Capture the cell that displays the provided text and extract its (x, y) central coordinate. 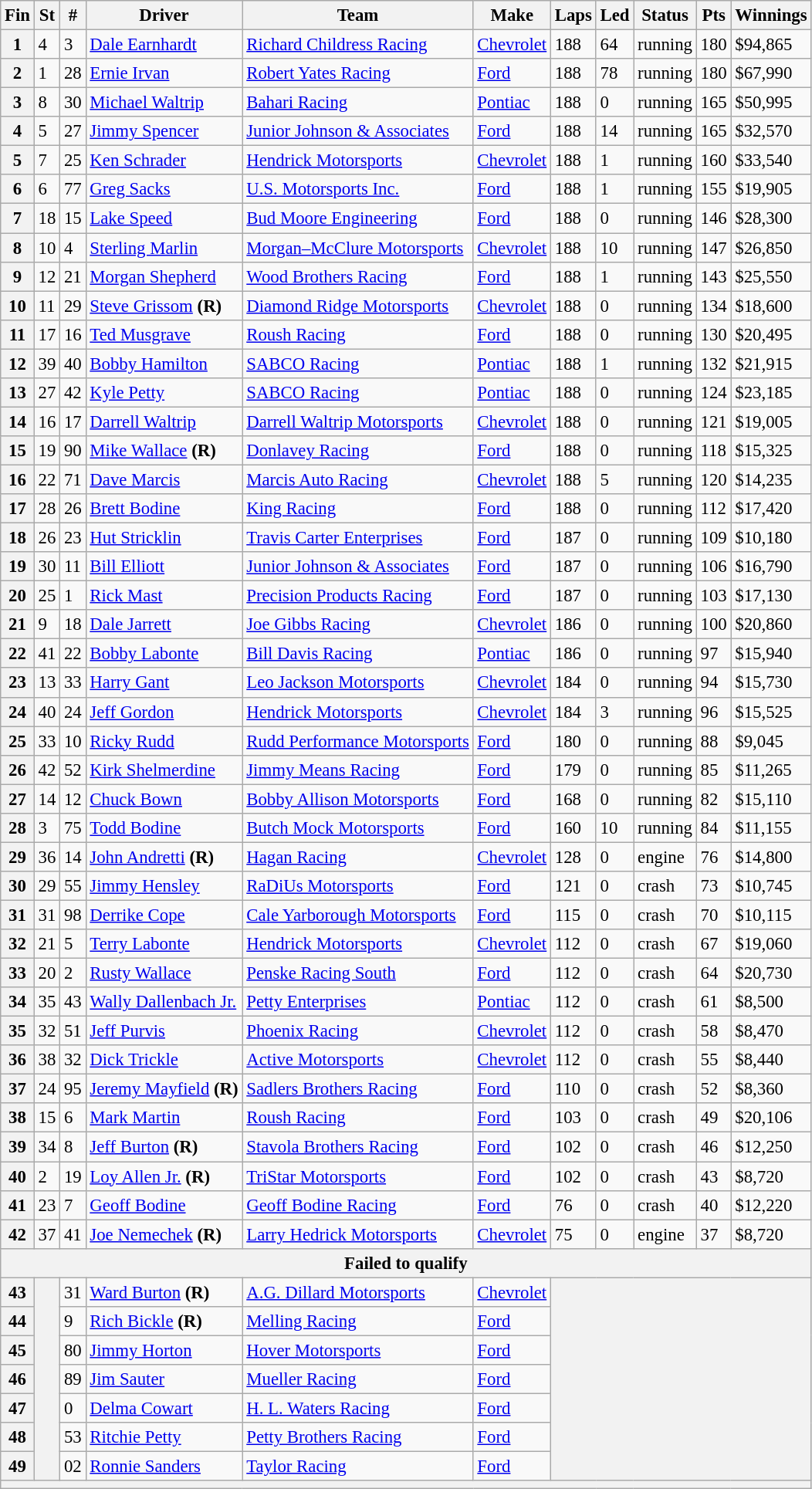
106 (713, 567)
120 (713, 479)
143 (713, 276)
130 (713, 334)
Donlavey Racing (358, 451)
Marcis Auto Racing (358, 479)
02 (73, 1467)
48 (18, 1437)
Jimmy Hensley (164, 886)
Jimmy Horton (164, 1350)
$14,800 (771, 857)
Delma Cowart (164, 1408)
Jimmy Means Racing (358, 770)
Jim Sauter (164, 1379)
100 (713, 624)
Mike Wallace (R) (164, 451)
Laps (573, 15)
97 (713, 654)
118 (713, 451)
Jeff Burton (R) (164, 1147)
Active Motorsports (358, 1060)
78 (614, 73)
Rudd Performance Motorsports (358, 741)
$17,420 (771, 509)
Ricky Rudd (164, 741)
44 (18, 1321)
Wally Dallenbach Jr. (164, 1002)
Larry Hedrick Motorsports (358, 1234)
Mueller Racing (358, 1379)
A.G. Dillard Motorsports (358, 1292)
94 (713, 683)
Bobby Labonte (164, 654)
Petty Enterprises (358, 1002)
$10,115 (771, 915)
77 (73, 189)
Hagan Racing (358, 857)
$26,850 (771, 248)
Team (358, 15)
115 (573, 915)
Ernie Irvan (164, 73)
71 (73, 479)
Diamond Ridge Motorsports (358, 306)
Winnings (771, 15)
Leo Jackson Motorsports (358, 683)
98 (73, 915)
Status (665, 15)
$20,106 (771, 1118)
Ronnie Sanders (164, 1467)
Bahari Racing (358, 103)
Stavola Brothers Racing (358, 1147)
Dick Trickle (164, 1060)
Make (512, 15)
Bud Moore Engineering (358, 218)
$10,745 (771, 886)
Failed to qualify (406, 1263)
Kirk Shelmerdine (164, 770)
95 (73, 1089)
Taylor Racing (358, 1467)
$19,005 (771, 421)
Steve Grissom (R) (164, 306)
U.S. Motorsports Inc. (358, 189)
$50,995 (771, 103)
Lake Speed (164, 218)
$15,730 (771, 683)
70 (713, 915)
$28,300 (771, 218)
Darrell Waltrip Motorsports (358, 421)
134 (713, 306)
Jimmy Spencer (164, 131)
Jeff Purvis (164, 1031)
John Andretti (R) (164, 857)
132 (713, 364)
168 (573, 799)
45 (18, 1350)
128 (573, 857)
$17,130 (771, 596)
Led (614, 15)
Morgan–McClure Motorsports (358, 248)
$9,045 (771, 741)
$21,915 (771, 364)
53 (73, 1437)
82 (713, 799)
Michael Waltrip (164, 103)
Fin (18, 15)
Bill Elliott (164, 567)
Robert Yates Racing (358, 73)
Driver (164, 15)
# (73, 15)
85 (713, 770)
Sadlers Brothers Racing (358, 1089)
Jeremy Mayfield (R) (164, 1089)
Ward Burton (R) (164, 1292)
147 (713, 248)
$32,570 (771, 131)
$67,990 (771, 73)
155 (713, 189)
Jeff Gordon (164, 712)
Bobby Allison Motorsports (358, 799)
90 (73, 451)
$94,865 (771, 45)
Petty Brothers Racing (358, 1437)
89 (73, 1379)
$8,360 (771, 1089)
Geoff Bodine Racing (358, 1205)
King Racing (358, 509)
$15,940 (771, 654)
Rusty Wallace (164, 973)
Hut Stricklin (164, 538)
Dave Marcis (164, 479)
$16,790 (771, 567)
Darrell Waltrip (164, 421)
Ted Musgrave (164, 334)
Derrike Cope (164, 915)
Ken Schrader (164, 161)
47 (18, 1408)
Melling Racing (358, 1321)
Terry Labonte (164, 944)
Loy Allen Jr. (R) (164, 1176)
Mark Martin (164, 1118)
73 (713, 886)
$15,525 (771, 712)
51 (73, 1031)
$14,235 (771, 479)
$25,550 (771, 276)
$11,265 (771, 770)
$12,220 (771, 1205)
Phoenix Racing (358, 1031)
$8,440 (771, 1060)
Todd Bodine (164, 828)
Rich Bickle (R) (164, 1321)
$15,325 (771, 451)
Precision Products Racing (358, 596)
Sterling Marlin (164, 248)
84 (713, 828)
124 (713, 393)
Joe Nemechek (R) (164, 1234)
Rick Mast (164, 596)
Richard Childress Racing (358, 45)
Dale Jarrett (164, 624)
Dale Earnhardt (164, 45)
TriStar Motorsports (358, 1176)
Butch Mock Motorsports (358, 828)
RaDiUs Motorsports (358, 886)
$19,905 (771, 189)
80 (73, 1350)
Pts (713, 15)
$19,060 (771, 944)
Chuck Bown (164, 799)
$20,860 (771, 624)
$8,470 (771, 1031)
Penske Racing South (358, 973)
$20,730 (771, 973)
Travis Carter Enterprises (358, 538)
Brett Bodine (164, 509)
61 (713, 1002)
Ritchie Petty (164, 1437)
$23,185 (771, 393)
Harry Gant (164, 683)
Joe Gibbs Racing (358, 624)
$15,110 (771, 799)
110 (573, 1089)
67 (713, 944)
Hover Motorsports (358, 1350)
88 (713, 741)
$20,495 (771, 334)
Geoff Bodine (164, 1205)
Morgan Shepherd (164, 276)
Bill Davis Racing (358, 654)
146 (713, 218)
$8,500 (771, 1002)
Kyle Petty (164, 393)
Bobby Hamilton (164, 364)
Wood Brothers Racing (358, 276)
H. L. Waters Racing (358, 1408)
$18,600 (771, 306)
$33,540 (771, 161)
179 (573, 770)
$12,250 (771, 1147)
Cale Yarborough Motorsports (358, 915)
Greg Sacks (164, 189)
58 (713, 1031)
109 (713, 538)
$11,155 (771, 828)
96 (713, 712)
$10,180 (771, 538)
St (46, 15)
